Capture the cell that displays the provided text and extract its (x, y) central coordinate. 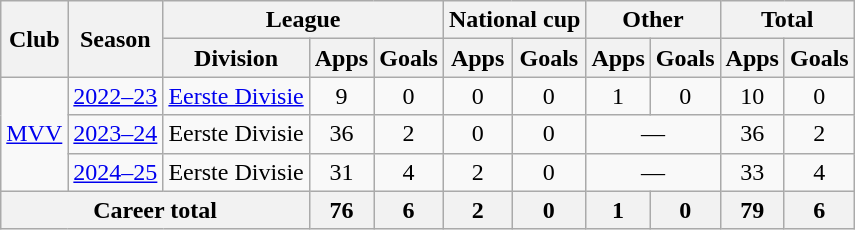
31 (341, 172)
MVV (34, 134)
2024–25 (116, 172)
Career total (156, 210)
33 (752, 172)
76 (341, 210)
Club (34, 39)
2022–23 (116, 96)
League (304, 20)
National cup (514, 20)
9 (341, 96)
Total (787, 20)
2023–24 (116, 134)
Other (653, 20)
10 (752, 96)
79 (752, 210)
Season (116, 39)
Division (236, 58)
